Search for the cell housing the specified text and yield its [x, y] center coordinate. 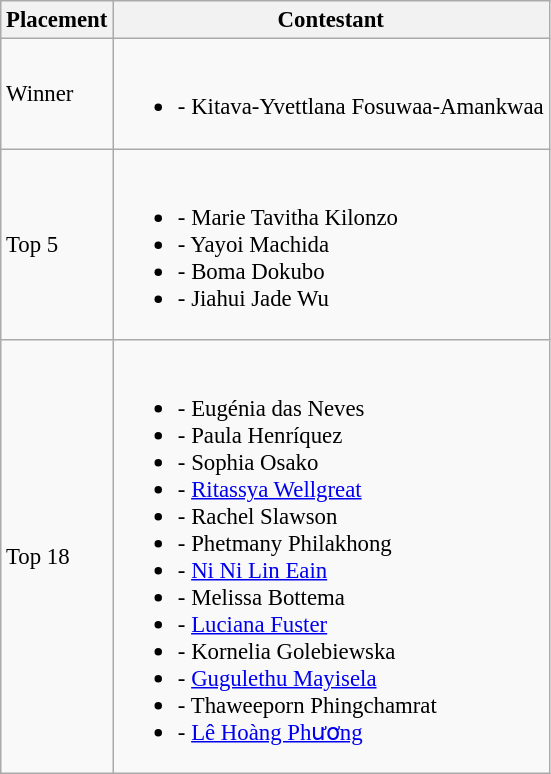
Placement [57, 20]
Contestant [331, 20]
- Marie Tavitha Kilonzo - Yayoi Machida - Boma Dokubo - Jiahui Jade Wu [331, 244]
Top 18 [57, 557]
Winner [57, 94]
- Kitava-Yvettlana Fosuwaa-Amankwaa [331, 94]
Top 5 [57, 244]
